Scan for the cell matching the given text and deliver its [x, y] coordinate at center. 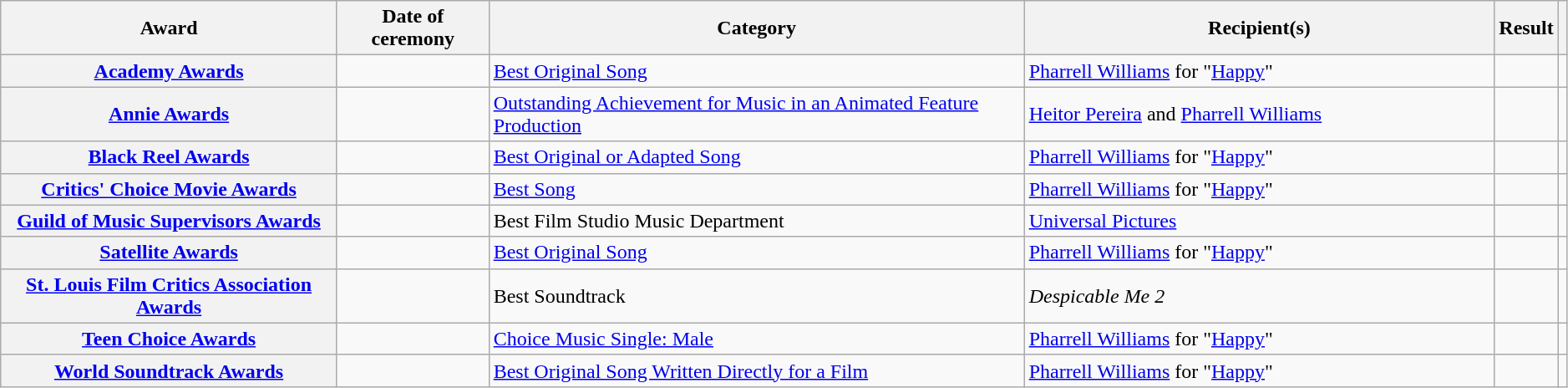
Academy Awards [169, 71]
Best Original or Adapted Song [757, 157]
Date of ceremony [413, 28]
Best Original Song Written Directly for a Film [757, 370]
Result [1526, 28]
Guild of Music Supervisors Awards [169, 221]
Award [169, 28]
World Soundtrack Awards [169, 370]
Recipient(s) [1260, 28]
Critics' Choice Movie Awards [169, 189]
Universal Pictures [1260, 221]
Choice Music Single: Male [757, 339]
Best Song [757, 189]
Heitor Pereira and Pharrell Williams [1260, 114]
Satellite Awards [169, 253]
St. Louis Film Critics Association Awards [169, 296]
Annie Awards [169, 114]
Best Film Studio Music Department [757, 221]
Best Soundtrack [757, 296]
Black Reel Awards [169, 157]
Despicable Me 2 [1260, 296]
Teen Choice Awards [169, 339]
Outstanding Achievement for Music in an Animated Feature Production [757, 114]
Category [757, 28]
